Locate the cell with the specified text and output its (x, y) center coordinate. 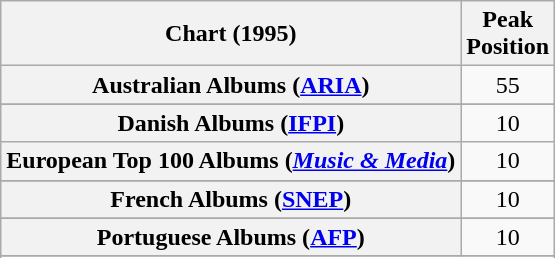
European Top 100 Albums (Music & Media) (231, 161)
PeakPosition (508, 34)
Danish Albums (IFPI) (231, 123)
French Albums (SNEP) (231, 199)
Australian Albums (ARIA) (231, 85)
Portuguese Albums (AFP) (231, 237)
55 (508, 85)
Chart (1995) (231, 34)
